From the cell containing the given text, extract its center point as [x, y] coordinate. 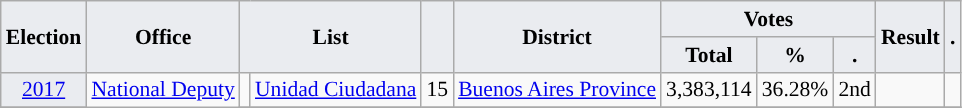
Total [709, 55]
Votes [768, 19]
National Deputy [162, 90]
Buenos Aires Province [557, 90]
Result [910, 36]
List [331, 36]
Election [44, 36]
Unidad Ciudadana [336, 90]
3,383,114 [709, 90]
15 [437, 90]
2017 [44, 90]
% [796, 55]
2nd [854, 90]
36.28% [796, 90]
District [557, 36]
Office [162, 36]
